Find where the given text appears and provide that cell's center as (X, Y) coordinate. 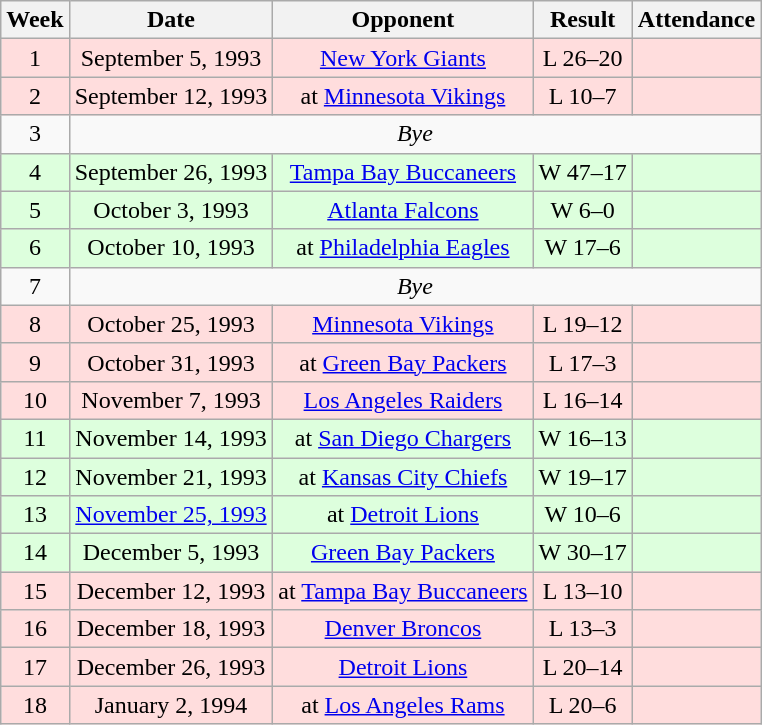
December 26, 1993 (171, 667)
L 19–12 (582, 324)
at San Diego Chargers (403, 438)
2 (35, 96)
New York Giants (403, 58)
L 17–3 (582, 362)
September 12, 1993 (171, 96)
15 (35, 591)
December 12, 1993 (171, 591)
18 (35, 705)
October 31, 1993 (171, 362)
L 10–7 (582, 96)
at Philadelphia Eagles (403, 248)
at Los Angeles Rams (403, 705)
November 25, 1993 (171, 515)
5 (35, 210)
Opponent (403, 20)
Date (171, 20)
6 (35, 248)
September 5, 1993 (171, 58)
November 14, 1993 (171, 438)
W 16–13 (582, 438)
at Minnesota Vikings (403, 96)
L 26–20 (582, 58)
L 20–6 (582, 705)
8 (35, 324)
October 10, 1993 (171, 248)
W 47–17 (582, 172)
12 (35, 477)
December 18, 1993 (171, 629)
13 (35, 515)
Week (35, 20)
December 5, 1993 (171, 553)
3 (35, 134)
L 13–3 (582, 629)
11 (35, 438)
W 6–0 (582, 210)
L 13–10 (582, 591)
Atlanta Falcons (403, 210)
1 (35, 58)
October 3, 1993 (171, 210)
at Tampa Bay Buccaneers (403, 591)
at Detroit Lions (403, 515)
Green Bay Packers (403, 553)
W 19–17 (582, 477)
November 7, 1993 (171, 400)
17 (35, 667)
Denver Broncos (403, 629)
W 30–17 (582, 553)
October 25, 1993 (171, 324)
L 16–14 (582, 400)
at Green Bay Packers (403, 362)
16 (35, 629)
L 20–14 (582, 667)
10 (35, 400)
W 10–6 (582, 515)
January 2, 1994 (171, 705)
Tampa Bay Buccaneers (403, 172)
7 (35, 286)
9 (35, 362)
Detroit Lions (403, 667)
14 (35, 553)
Result (582, 20)
Minnesota Vikings (403, 324)
September 26, 1993 (171, 172)
Los Angeles Raiders (403, 400)
4 (35, 172)
at Kansas City Chiefs (403, 477)
Attendance (696, 20)
November 21, 1993 (171, 477)
W 17–6 (582, 248)
